Pinpoint the cell where the given text exists, returning its (X, Y) midpoint coordinate. 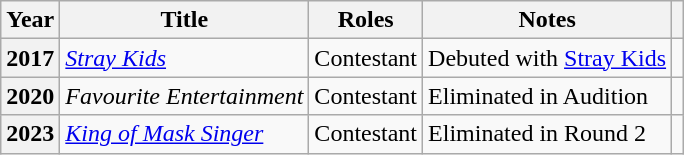
Eliminated in Round 2 (548, 134)
Favourite Entertainment (184, 96)
Debuted with Stray Kids (548, 58)
Stray Kids (184, 58)
2023 (30, 134)
Notes (548, 20)
Eliminated in Audition (548, 96)
Title (184, 20)
Roles (366, 20)
2020 (30, 96)
King of Mask Singer (184, 134)
Year (30, 20)
2017 (30, 58)
